Detect which cell encompasses the target text, then output its (X, Y) center coordinate. 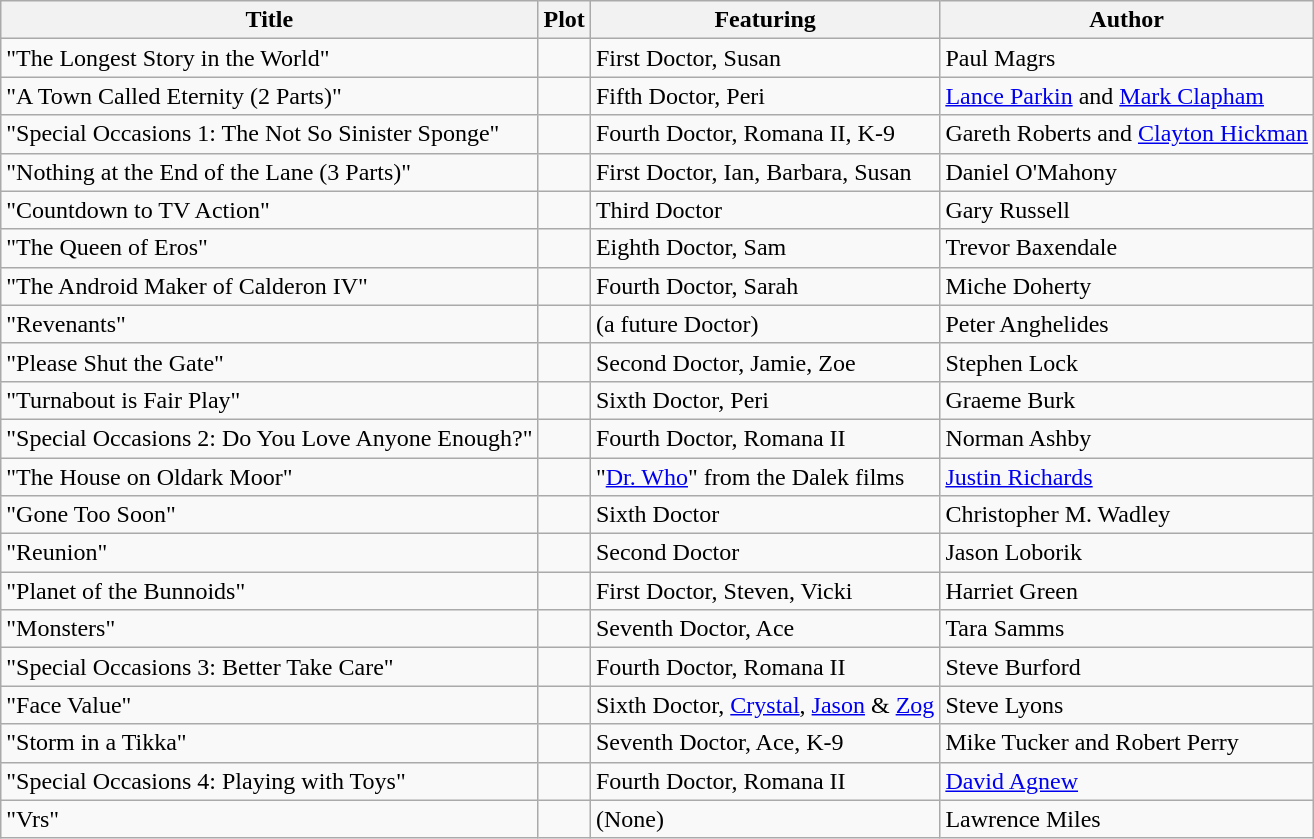
"Revenants" (270, 324)
Miche Doherty (1127, 286)
Peter Anghelides (1127, 324)
Fifth Doctor, Peri (764, 96)
Second Doctor (764, 553)
"The Longest Story in the World" (270, 58)
Gary Russell (1127, 210)
Fourth Doctor, Sarah (764, 286)
Jason Loborik (1127, 553)
Gareth Roberts and Clayton Hickman (1127, 134)
Second Doctor, Jamie, Zoe (764, 362)
"Turnabout is Fair Play" (270, 400)
Justin Richards (1127, 477)
Title (270, 20)
Paul Magrs (1127, 58)
"Countdown to TV Action" (270, 210)
"Special Occasions 3: Better Take Care" (270, 667)
Daniel O'Mahony (1127, 172)
Fourth Doctor, Romana II, K-9 (764, 134)
First Doctor, Susan (764, 58)
"Planet of the Bunnoids" (270, 591)
Graeme Burk (1127, 400)
Featuring (764, 20)
"Nothing at the End of the Lane (3 Parts)" (270, 172)
"Special Occasions 1: The Not So Sinister Sponge" (270, 134)
Norman Ashby (1127, 438)
"Vrs" (270, 819)
Lance Parkin and Mark Clapham (1127, 96)
Christopher M. Wadley (1127, 515)
First Doctor, Ian, Barbara, Susan (764, 172)
"Face Value" (270, 705)
Sixth Doctor, Peri (764, 400)
Steve Burford (1127, 667)
"Special Occasions 2: Do You Love Anyone Enough?" (270, 438)
"Please Shut the Gate" (270, 362)
(None) (764, 819)
"The Android Maker of Calderon IV" (270, 286)
Harriet Green (1127, 591)
"A Town Called Eternity (2 Parts)" (270, 96)
"The House on Oldark Moor" (270, 477)
Mike Tucker and Robert Perry (1127, 743)
First Doctor, Steven, Vicki (764, 591)
"Special Occasions 4: Playing with Toys" (270, 781)
Sixth Doctor (764, 515)
"Monsters" (270, 629)
Author (1127, 20)
"Storm in a Tikka" (270, 743)
"Dr. Who" from the Dalek films (764, 477)
Sixth Doctor, Crystal, Jason & Zog (764, 705)
Stephen Lock (1127, 362)
Plot (564, 20)
Third Doctor (764, 210)
"Reunion" (270, 553)
Tara Samms (1127, 629)
(a future Doctor) (764, 324)
David Agnew (1127, 781)
Steve Lyons (1127, 705)
"Gone Too Soon" (270, 515)
Eighth Doctor, Sam (764, 248)
Lawrence Miles (1127, 819)
"The Queen of Eros" (270, 248)
Seventh Doctor, Ace (764, 629)
Trevor Baxendale (1127, 248)
Seventh Doctor, Ace, K-9 (764, 743)
